Provide the (x, y) coordinate of the cell's center where the given text is located.  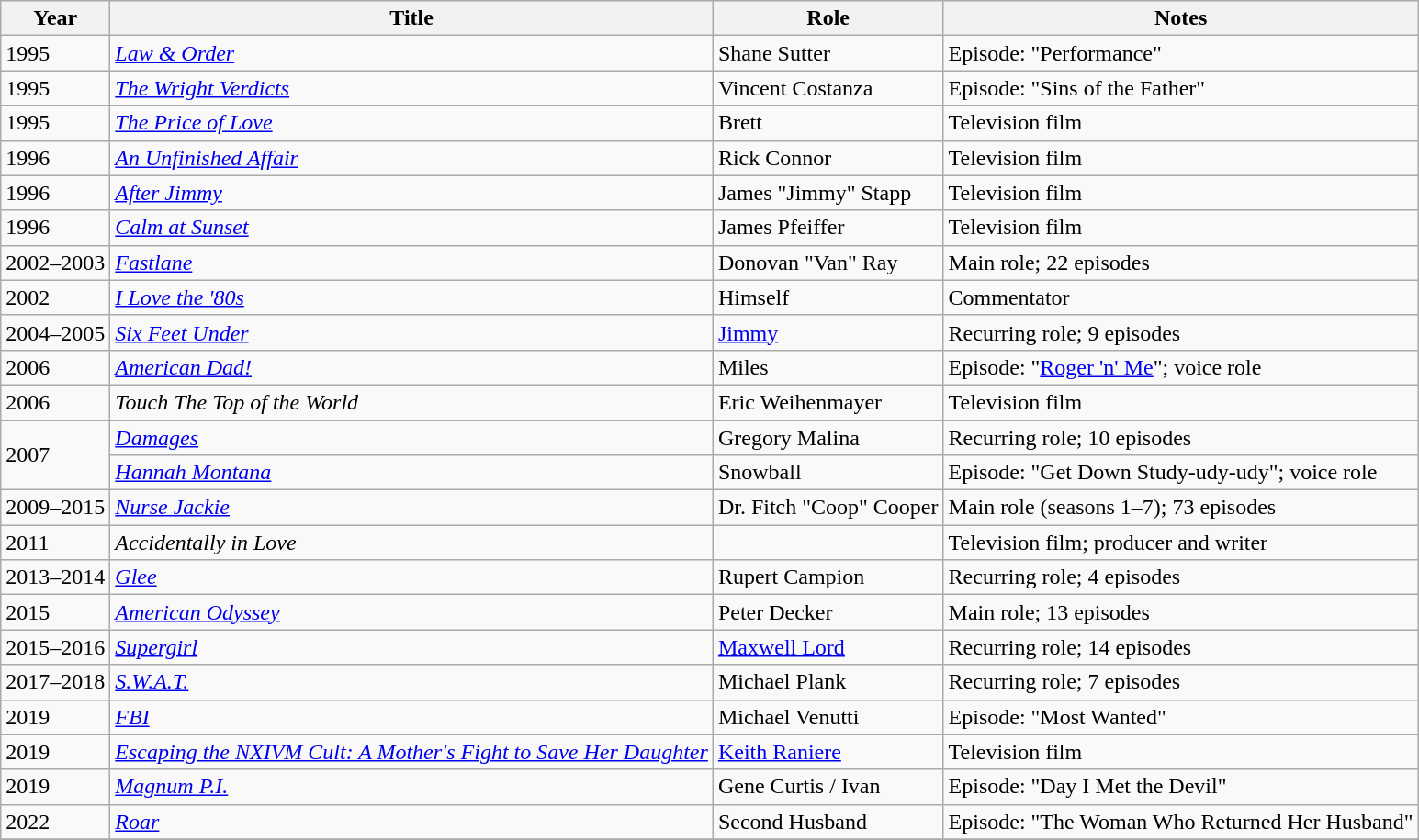
Episode: "Most Wanted" (1181, 717)
Nurse Jackie (411, 508)
Dr. Fitch "Coop" Cooper (828, 508)
FBI (411, 717)
Six Feet Under (411, 332)
Recurring role; 9 episodes (1181, 332)
Brett (828, 123)
After Jimmy (411, 193)
Roar (411, 822)
Recurring role; 14 episodes (1181, 647)
The Price of Love (411, 123)
Jimmy (828, 332)
American Dad! (411, 367)
Year (55, 18)
Donovan "Van" Ray (828, 263)
Episode: "Performance" (1181, 53)
Peter Decker (828, 612)
Law & Order (411, 53)
Television film; producer and writer (1181, 543)
Glee (411, 577)
Episode: "Day I Met the Devil" (1181, 787)
Maxwell Lord (828, 647)
An Unfinished Affair (411, 158)
James "Jimmy" Stapp (828, 193)
Supergirl (411, 647)
James Pfeiffer (828, 228)
2015 (55, 612)
2004–2005 (55, 332)
Gregory Malina (828, 438)
I Love the '80s (411, 297)
Calm at Sunset (411, 228)
Role (828, 18)
Rupert Campion (828, 577)
Recurring role; 7 episodes (1181, 682)
Keith Raniere (828, 752)
2022 (55, 822)
Touch The Top of the World (411, 402)
Recurring role; 10 episodes (1181, 438)
2011 (55, 543)
Michael Venutti (828, 717)
American Odyssey (411, 612)
Fastlane (411, 263)
Accidentally in Love (411, 543)
Snowball (828, 473)
Vincent Costanza (828, 88)
2017–2018 (55, 682)
Magnum P.I. (411, 787)
Episode: "Sins of the Father" (1181, 88)
Recurring role; 4 episodes (1181, 577)
2015–2016 (55, 647)
Escaping the NXIVM Cult: A Mother's Fight to Save Her Daughter (411, 752)
2002–2003 (55, 263)
The Wright Verdicts (411, 88)
Miles (828, 367)
Second Husband (828, 822)
Damages (411, 438)
Michael Plank (828, 682)
Episode: "Get Down Study-udy-udy"; voice role (1181, 473)
Commentator (1181, 297)
2009–2015 (55, 508)
Title (411, 18)
Eric Weihenmayer (828, 402)
Hannah Montana (411, 473)
Gene Curtis / Ivan (828, 787)
Main role (seasons 1–7); 73 episodes (1181, 508)
Rick Connor (828, 158)
Shane Sutter (828, 53)
Episode: "The Woman Who Returned Her Husband" (1181, 822)
Himself (828, 297)
Main role; 13 episodes (1181, 612)
2007 (55, 455)
2013–2014 (55, 577)
Main role; 22 episodes (1181, 263)
2002 (55, 297)
S.W.A.T. (411, 682)
Notes (1181, 18)
Episode: "Roger 'n' Me"; voice role (1181, 367)
